Return (X, Y) of the center of cell containing provided text 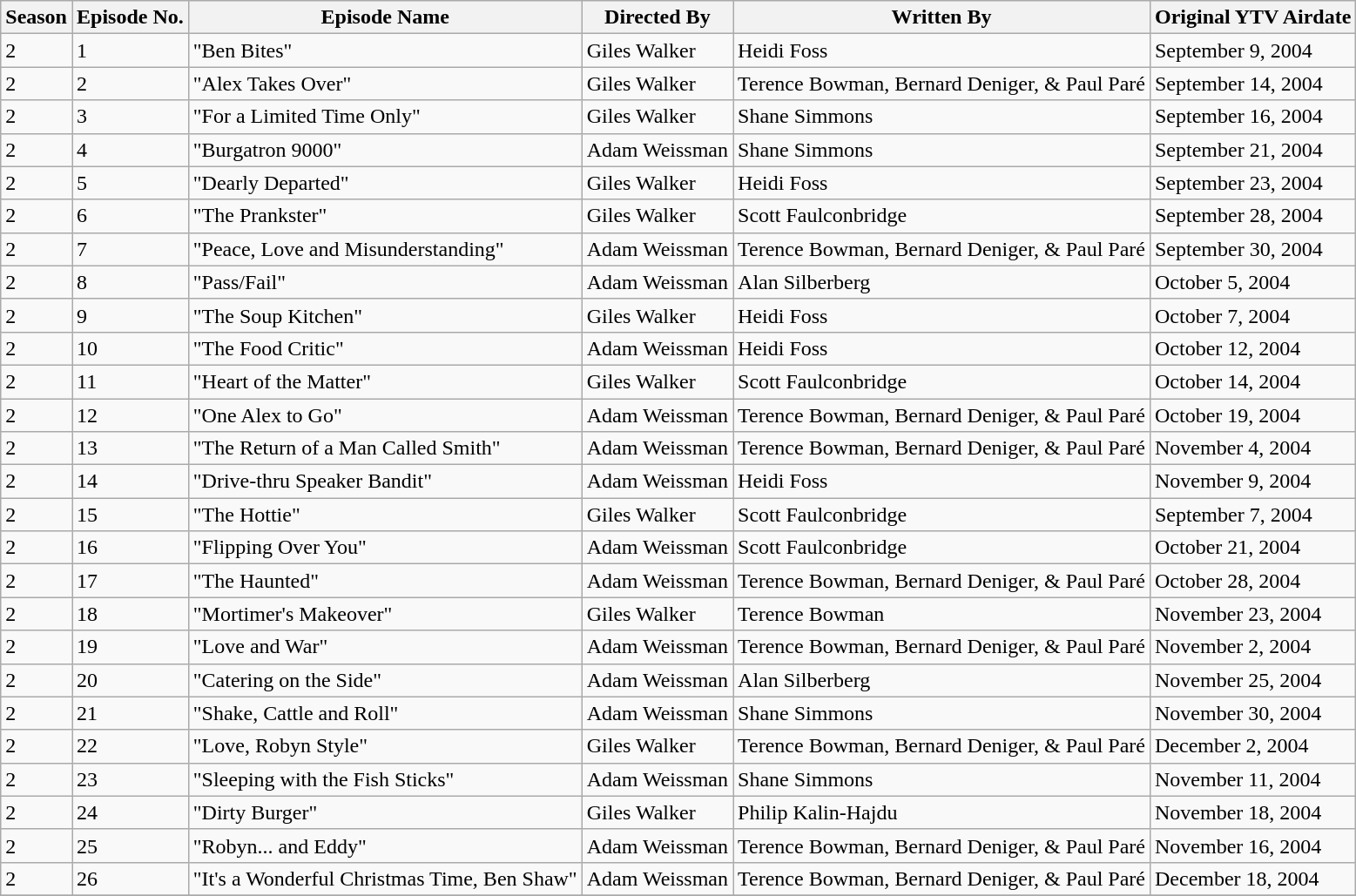
November 30, 2004 (1252, 713)
"Alex Takes Over" (385, 84)
October 28, 2004 (1252, 581)
Terence Bowman (942, 614)
September 9, 2004 (1252, 51)
Directed By (657, 17)
"It's a Wonderful Christmas Time, Ben Shaw" (385, 879)
"For a Limited Time Only" (385, 117)
"The Prankster" (385, 216)
November 11, 2004 (1252, 779)
Episode No. (130, 17)
14 (130, 482)
11 (130, 381)
"Heart of the Matter" (385, 381)
9 (130, 315)
September 16, 2004 (1252, 117)
"Robyn... and Eddy" (385, 845)
October 14, 2004 (1252, 381)
"One Alex to Go" (385, 415)
September 30, 2004 (1252, 249)
"Pass/Fail" (385, 282)
"The Food Critic" (385, 348)
November 23, 2004 (1252, 614)
"The Soup Kitchen" (385, 315)
"Love and War" (385, 647)
September 14, 2004 (1252, 84)
Written By (942, 17)
October 7, 2004 (1252, 315)
November 2, 2004 (1252, 647)
"The Haunted" (385, 581)
"Love, Robyn Style" (385, 746)
13 (130, 448)
"The Hottie" (385, 515)
Episode Name (385, 17)
22 (130, 746)
September 21, 2004 (1252, 150)
October 5, 2004 (1252, 282)
15 (130, 515)
16 (130, 548)
November 9, 2004 (1252, 482)
20 (130, 680)
"Ben Bites" (385, 51)
October 19, 2004 (1252, 415)
September 23, 2004 (1252, 183)
"Shake, Cattle and Roll" (385, 713)
4 (130, 150)
"Flipping Over You" (385, 548)
"Sleeping with the Fish Sticks" (385, 779)
21 (130, 713)
18 (130, 614)
October 12, 2004 (1252, 348)
5 (130, 183)
"Dearly Departed" (385, 183)
November 4, 2004 (1252, 448)
Original YTV Airdate (1252, 17)
12 (130, 415)
19 (130, 647)
"Mortimer's Makeover" (385, 614)
November 18, 2004 (1252, 812)
17 (130, 581)
23 (130, 779)
3 (130, 117)
"Peace, Love and Misunderstanding" (385, 249)
October 21, 2004 (1252, 548)
"Catering on the Side" (385, 680)
1 (130, 51)
10 (130, 348)
24 (130, 812)
25 (130, 845)
"Dirty Burger" (385, 812)
8 (130, 282)
6 (130, 216)
September 28, 2004 (1252, 216)
December 18, 2004 (1252, 879)
Philip Kalin-Hajdu (942, 812)
7 (130, 249)
September 7, 2004 (1252, 515)
"The Return of a Man Called Smith" (385, 448)
December 2, 2004 (1252, 746)
26 (130, 879)
November 16, 2004 (1252, 845)
November 25, 2004 (1252, 680)
Season (37, 17)
"Burgatron 9000" (385, 150)
"Drive-thru Speaker Bandit" (385, 482)
